From the cell containing the given text, extract its center point as (x, y) coordinate. 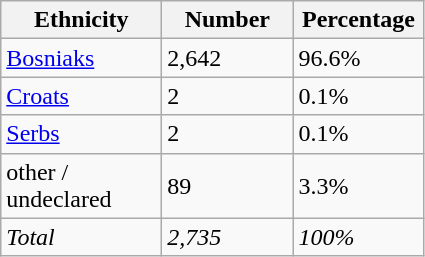
89 (228, 186)
Total (82, 237)
Ethnicity (82, 20)
Number (228, 20)
3.3% (358, 186)
2,735 (228, 237)
Percentage (358, 20)
Serbs (82, 134)
96.6% (358, 58)
other / undeclared (82, 186)
2,642 (228, 58)
100% (358, 237)
Croats (82, 96)
Bosniaks (82, 58)
